Identify which cell holds the provided text, then report its (x, y) central coordinate. 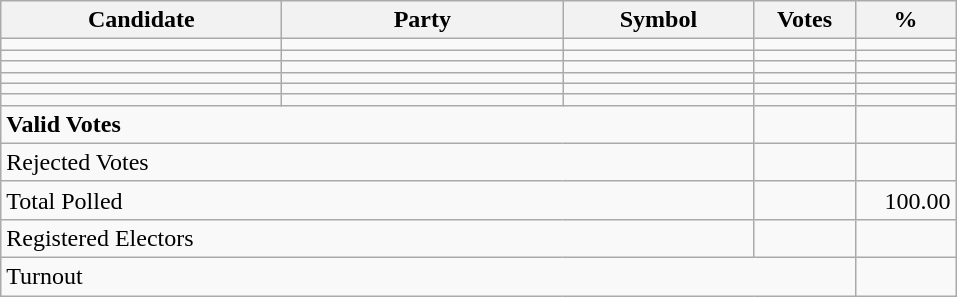
Symbol (658, 20)
% (906, 20)
Rejected Votes (378, 162)
Candidate (142, 20)
Turnout (428, 276)
Registered Electors (378, 238)
Party (422, 20)
100.00 (906, 200)
Votes (804, 20)
Valid Votes (378, 124)
Total Polled (378, 200)
